For the text-containing cell, return its midpoint in (X, Y) coordinate format. 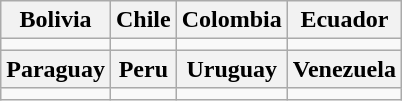
Venezuela (344, 69)
Chile (143, 20)
Peru (143, 69)
Ecuador (344, 20)
Paraguay (56, 69)
Bolivia (56, 20)
Uruguay (232, 69)
Colombia (232, 20)
